Find where the given text appears and provide that cell's center as [x, y] coordinate. 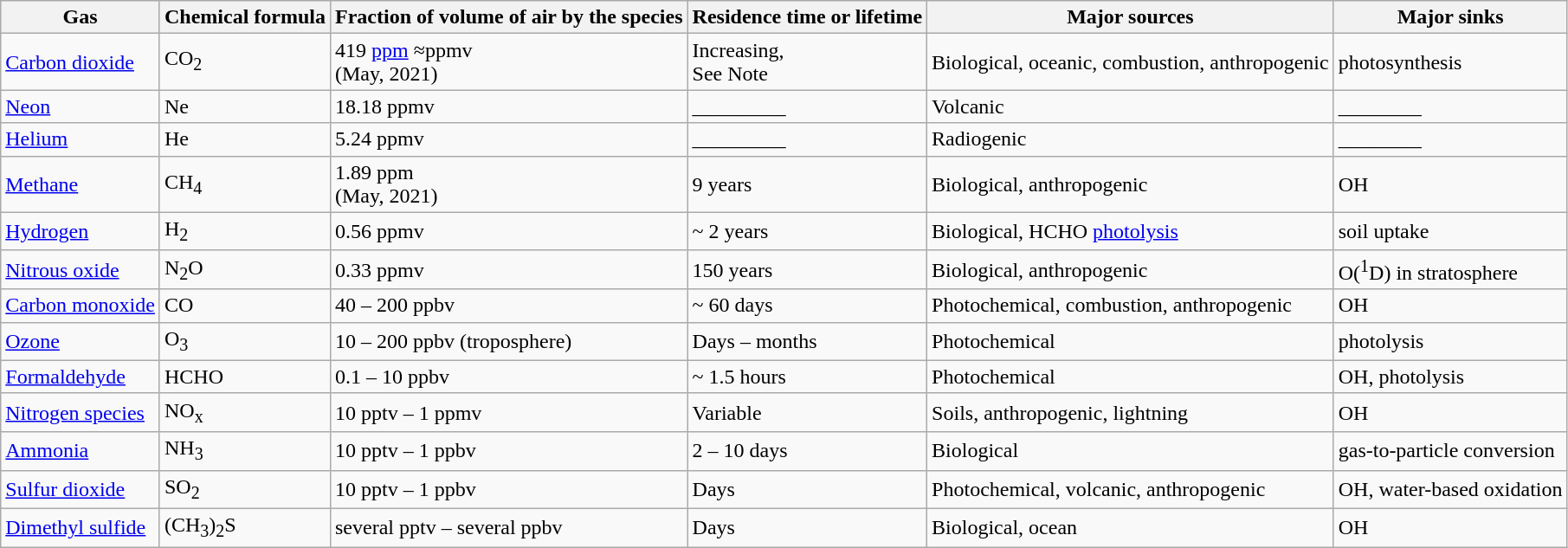
soil uptake [1450, 231]
CO [244, 306]
He [244, 139]
Gas [81, 17]
Increasing,See Note [807, 62]
photosynthesis [1450, 62]
Variable [807, 412]
Helium [81, 139]
Biological, HCHO photolysis [1131, 231]
Nitrous oxide [81, 270]
O3 [244, 341]
2 – 10 days [807, 451]
NOx [244, 412]
photolysis [1450, 341]
Radiogenic [1131, 139]
0.1 – 10 ppbv [509, 377]
Major sinks [1450, 17]
CO2 [244, 62]
O(1D) in stratosphere [1450, 270]
Carbon monoxide [81, 306]
~ 1.5 hours [807, 377]
Formaldehyde [81, 377]
Ne [244, 106]
Photochemical, combustion, anthropogenic [1131, 306]
Biological, ocean [1131, 527]
N2O [244, 270]
OH, water-based oxidation [1450, 489]
Sulfur dioxide [81, 489]
Ammonia [81, 451]
H2 [244, 231]
Residence time or lifetime [807, 17]
150 years [807, 270]
Dimethyl sulfide [81, 527]
Carbon dioxide [81, 62]
10 – 200 ppbv (troposphere) [509, 341]
Major sources [1131, 17]
Hydrogen [81, 231]
gas-to-particle conversion [1450, 451]
Nitrogen species [81, 412]
Neon [81, 106]
Methane [81, 184]
Volcanic [1131, 106]
10 pptv – 1 ppmv [509, 412]
Days – months [807, 341]
18.18 ppmv [509, 106]
(CH3)2S [244, 527]
several pptv – several ppbv [509, 527]
0.33 ppmv [509, 270]
HCHO [244, 377]
9 years [807, 184]
40 – 200 ppbv [509, 306]
Chemical formula [244, 17]
5.24 ppmv [509, 139]
CH4 [244, 184]
Biological, oceanic, combustion, anthropogenic [1131, 62]
Ozone [81, 341]
Photochemical, volcanic, anthropogenic [1131, 489]
Soils, anthropogenic, lightning [1131, 412]
OH, photolysis [1450, 377]
~ 2 years [807, 231]
0.56 ppmv [509, 231]
Fraction of volume of air by the species [509, 17]
SO2 [244, 489]
Biological [1131, 451]
1.89 ppm(May, 2021) [509, 184]
419 ppm ≈ppmv(May, 2021) [509, 62]
NH3 [244, 451]
~ 60 days [807, 306]
